Search for the cell housing the specified text and yield its [x, y] center coordinate. 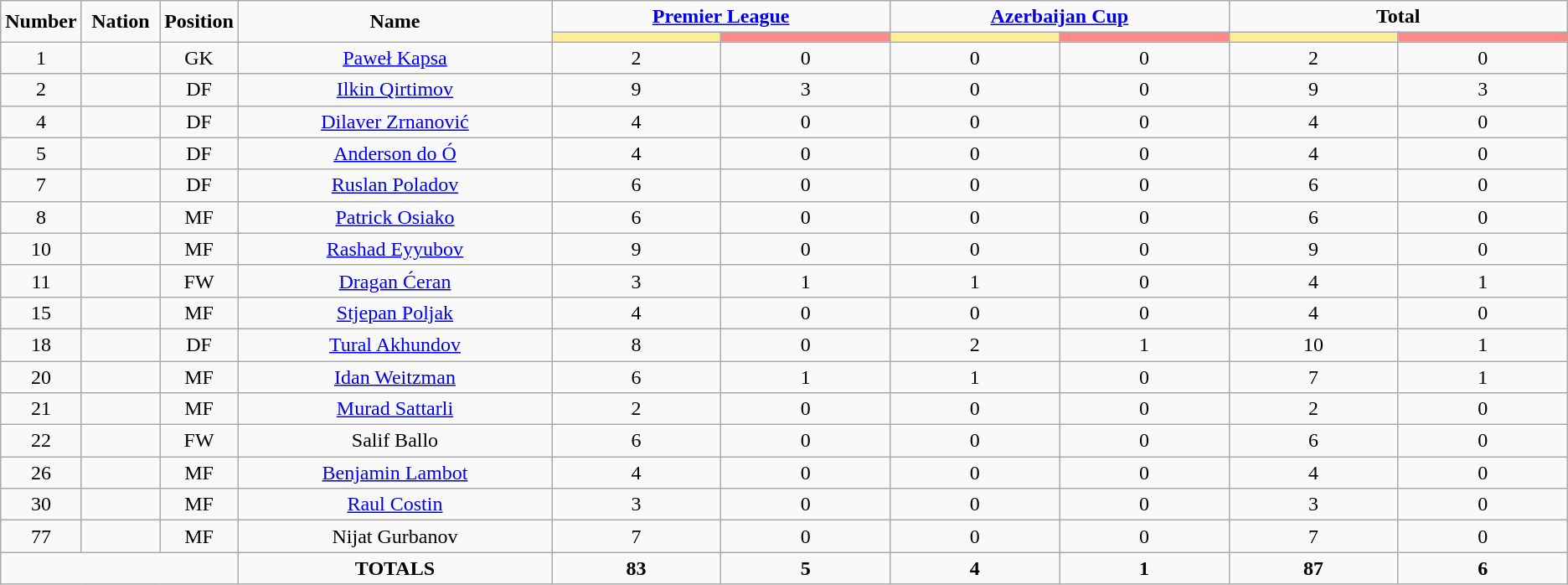
Murad Sattarli [395, 409]
Dragan Ćeran [395, 281]
Anderson do Ó [395, 153]
Total [1398, 17]
20 [41, 376]
Position [199, 22]
GK [199, 58]
Stjepan Poljak [395, 313]
Salif Ballo [395, 441]
Ilkin Qirtimov [395, 90]
Paweł Kapsa [395, 58]
18 [41, 344]
21 [41, 409]
Patrick Osiako [395, 217]
TOTALS [395, 568]
87 [1313, 568]
30 [41, 505]
26 [41, 473]
22 [41, 441]
Number [41, 22]
Dilaver Zrnanović [395, 122]
Tural Akhundov [395, 344]
11 [41, 281]
Name [395, 22]
Rashad Eyyubov [395, 249]
Azerbaijan Cup [1060, 17]
Nation [121, 22]
Ruslan Poladov [395, 185]
Premier League [720, 17]
15 [41, 313]
Idan Weitzman [395, 376]
Benjamin Lambot [395, 473]
77 [41, 536]
Nijat Gurbanov [395, 536]
83 [636, 568]
Raul Costin [395, 505]
